Output the [X, Y] coordinate of the center of the cell containing the given text.  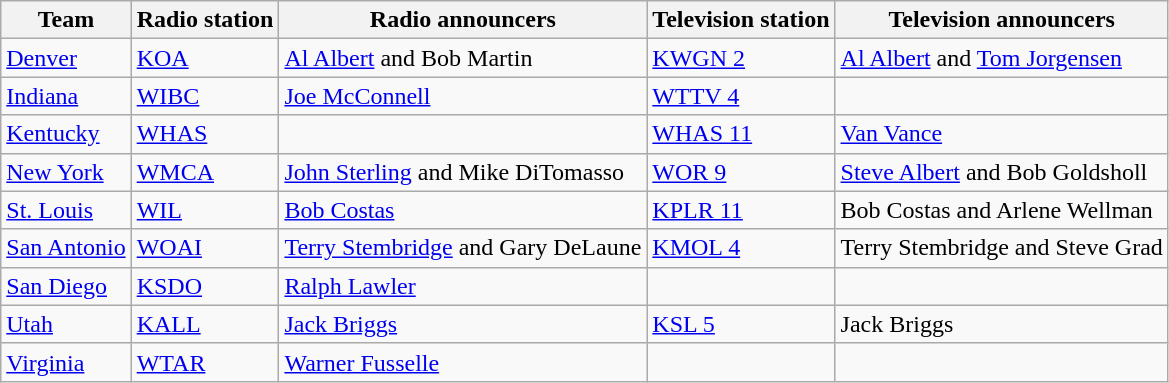
Team [66, 20]
WIBC [205, 96]
Bob Costas [463, 210]
KSDO [205, 286]
Warner Fusselle [463, 362]
Indiana [66, 96]
Ralph Lawler [463, 286]
Bob Costas and Arlene Wellman [1002, 210]
WOAI [205, 248]
John Sterling and Mike DiTomasso [463, 172]
WHAS [205, 134]
Television announcers [1002, 20]
Television station [741, 20]
Radio announcers [463, 20]
Denver [66, 58]
WTAR [205, 362]
KOA [205, 58]
KPLR 11 [741, 210]
Kentucky [66, 134]
St. Louis [66, 210]
New York [66, 172]
WIL [205, 210]
WOR 9 [741, 172]
Steve Albert and Bob Goldsholl [1002, 172]
Utah [66, 324]
Van Vance [1002, 134]
WHAS 11 [741, 134]
San Diego [66, 286]
KALL [205, 324]
Al Albert and Tom Jorgensen [1002, 58]
Al Albert and Bob Martin [463, 58]
Joe McConnell [463, 96]
Terry Stembridge and Gary DeLaune [463, 248]
Virginia [66, 362]
WMCA [205, 172]
Terry Stembridge and Steve Grad [1002, 248]
KMOL 4 [741, 248]
KSL 5 [741, 324]
KWGN 2 [741, 58]
San Antonio [66, 248]
WTTV 4 [741, 96]
Radio station [205, 20]
